Find where the given text appears and provide that cell's center as (X, Y) coordinate. 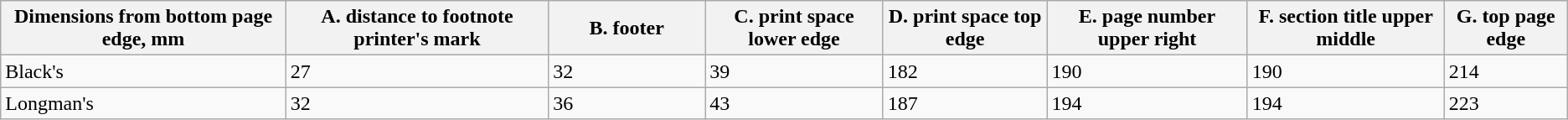
Longman's (143, 103)
F. section title upper middle (1345, 29)
B. footer (627, 29)
E. page number upper right (1148, 29)
182 (965, 71)
223 (1506, 103)
187 (965, 103)
D. print space top edge (965, 29)
39 (794, 71)
27 (417, 71)
Black's (143, 71)
Dimensions from bottom page edge, mm (143, 29)
C. print space lower edge (794, 29)
214 (1506, 71)
36 (627, 103)
43 (794, 103)
G. top page edge (1506, 29)
A. distance to footnote printer's mark (417, 29)
